Determine the (x, y) coordinate at the center of the cell enclosing the given text.  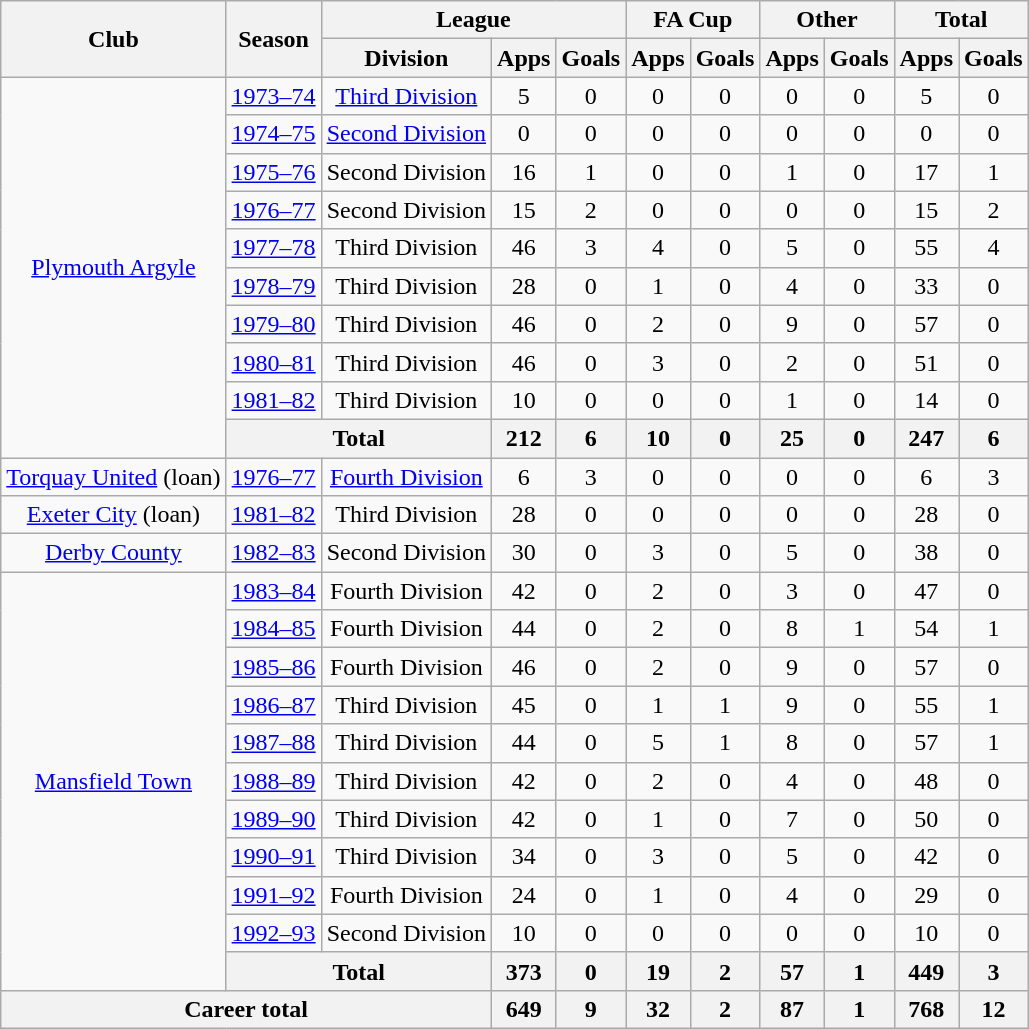
1985–86 (274, 667)
29 (926, 895)
19 (658, 971)
Other (827, 20)
Plymouth Argyle (114, 268)
373 (524, 971)
1975–76 (274, 172)
1987–88 (274, 743)
1991–92 (274, 895)
45 (524, 705)
33 (926, 286)
1979–80 (274, 324)
Exeter City (loan) (114, 515)
212 (524, 438)
30 (524, 553)
1986–87 (274, 705)
51 (926, 362)
1974–75 (274, 134)
24 (524, 895)
1982–83 (274, 553)
34 (524, 857)
1990–91 (274, 857)
1992–93 (274, 933)
1984–85 (274, 629)
1978–79 (274, 286)
1977–78 (274, 248)
1973–74 (274, 96)
Club (114, 39)
17 (926, 172)
14 (926, 400)
Season (274, 39)
87 (792, 1009)
1988–89 (274, 781)
FA Cup (693, 20)
449 (926, 971)
768 (926, 1009)
Mansfield Town (114, 782)
League (474, 20)
12 (993, 1009)
48 (926, 781)
38 (926, 553)
54 (926, 629)
649 (524, 1009)
50 (926, 819)
7 (792, 819)
Division (406, 58)
Career total (246, 1009)
1989–90 (274, 819)
1980–81 (274, 362)
25 (792, 438)
1983–84 (274, 591)
Derby County (114, 553)
16 (524, 172)
32 (658, 1009)
Torquay United (loan) (114, 477)
47 (926, 591)
247 (926, 438)
